Return the [X, Y] coordinate for the center point of the cell that contains the specified text.  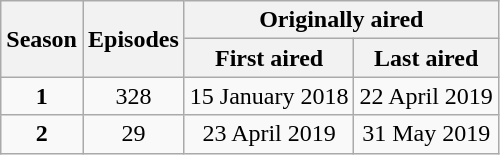
22 April 2019 [426, 96]
Originally aired [341, 20]
First aired [269, 58]
31 May 2019 [426, 134]
Episodes [133, 39]
23 April 2019 [269, 134]
Season [42, 39]
2 [42, 134]
29 [133, 134]
15 January 2018 [269, 96]
Last aired [426, 58]
328 [133, 96]
1 [42, 96]
